Capture the cell that displays the provided text and extract its (x, y) central coordinate. 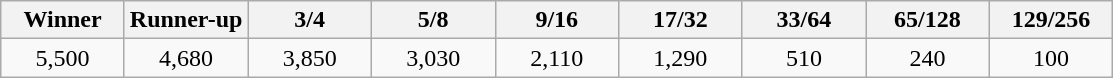
65/128 (928, 20)
1,290 (681, 58)
17/32 (681, 20)
33/64 (804, 20)
Winner (63, 20)
9/16 (557, 20)
4,680 (186, 58)
3,030 (433, 58)
Runner-up (186, 20)
2,110 (557, 58)
3/4 (310, 20)
129/256 (1051, 20)
5/8 (433, 20)
3,850 (310, 58)
240 (928, 58)
100 (1051, 58)
510 (804, 58)
5,500 (63, 58)
